Pinpoint the cell where the given text exists, returning its [x, y] midpoint coordinate. 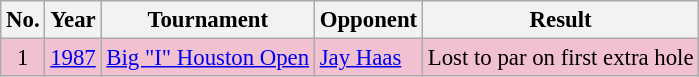
1987 [73, 58]
Big "I" Houston Open [208, 58]
Lost to par on first extra hole [560, 58]
Opponent [368, 20]
1 [23, 58]
Tournament [208, 20]
Year [73, 20]
Result [560, 20]
Jay Haas [368, 58]
No. [23, 20]
